Search for the cell housing the specified text and yield its (X, Y) center coordinate. 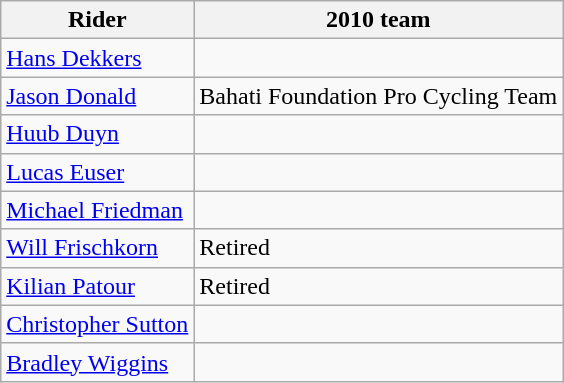
Hans Dekkers (98, 58)
2010 team (378, 20)
Will Frischkorn (98, 248)
Christopher Sutton (98, 324)
Michael Friedman (98, 210)
Lucas Euser (98, 172)
Bahati Foundation Pro Cycling Team (378, 96)
Huub Duyn (98, 134)
Bradley Wiggins (98, 362)
Rider (98, 20)
Kilian Patour (98, 286)
Jason Donald (98, 96)
